Identify which cell holds the provided text, then report its (X, Y) central coordinate. 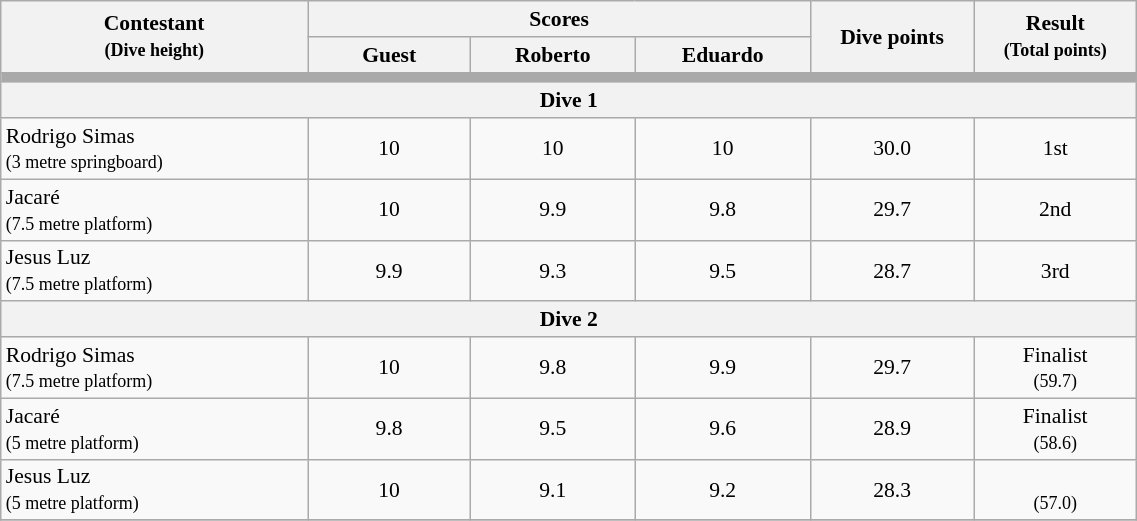
9.1 (553, 490)
28.9 (892, 428)
Guest (390, 55)
Rodrigo Simas(3 metre springboard) (154, 148)
28.3 (892, 490)
Finalist(58.6) (1056, 428)
2nd (1056, 210)
Eduardo (723, 55)
Jacaré(5 metre platform) (154, 428)
9.6 (723, 428)
Roberto (553, 55)
30.0 (892, 148)
Jacaré(7.5 metre platform) (154, 210)
3rd (1056, 270)
Jesus Luz(7.5 metre platform) (154, 270)
Jesus Luz(5 metre platform) (154, 490)
Dive points (892, 36)
9.2 (723, 490)
Result(Total points) (1056, 36)
1st (1056, 148)
(57.0) (1056, 490)
Rodrigo Simas(7.5 metre platform) (154, 368)
Dive 1 (569, 101)
28.7 (892, 270)
Scores (560, 19)
Dive 2 (569, 320)
Contestant(Dive height) (154, 36)
9.3 (553, 270)
Finalist(59.7) (1056, 368)
